Identify which cell holds the provided text, then report its (X, Y) central coordinate. 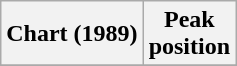
Chart (1989) (72, 34)
Peakposition (189, 34)
